Capture the cell that displays the provided text and extract its (X, Y) central coordinate. 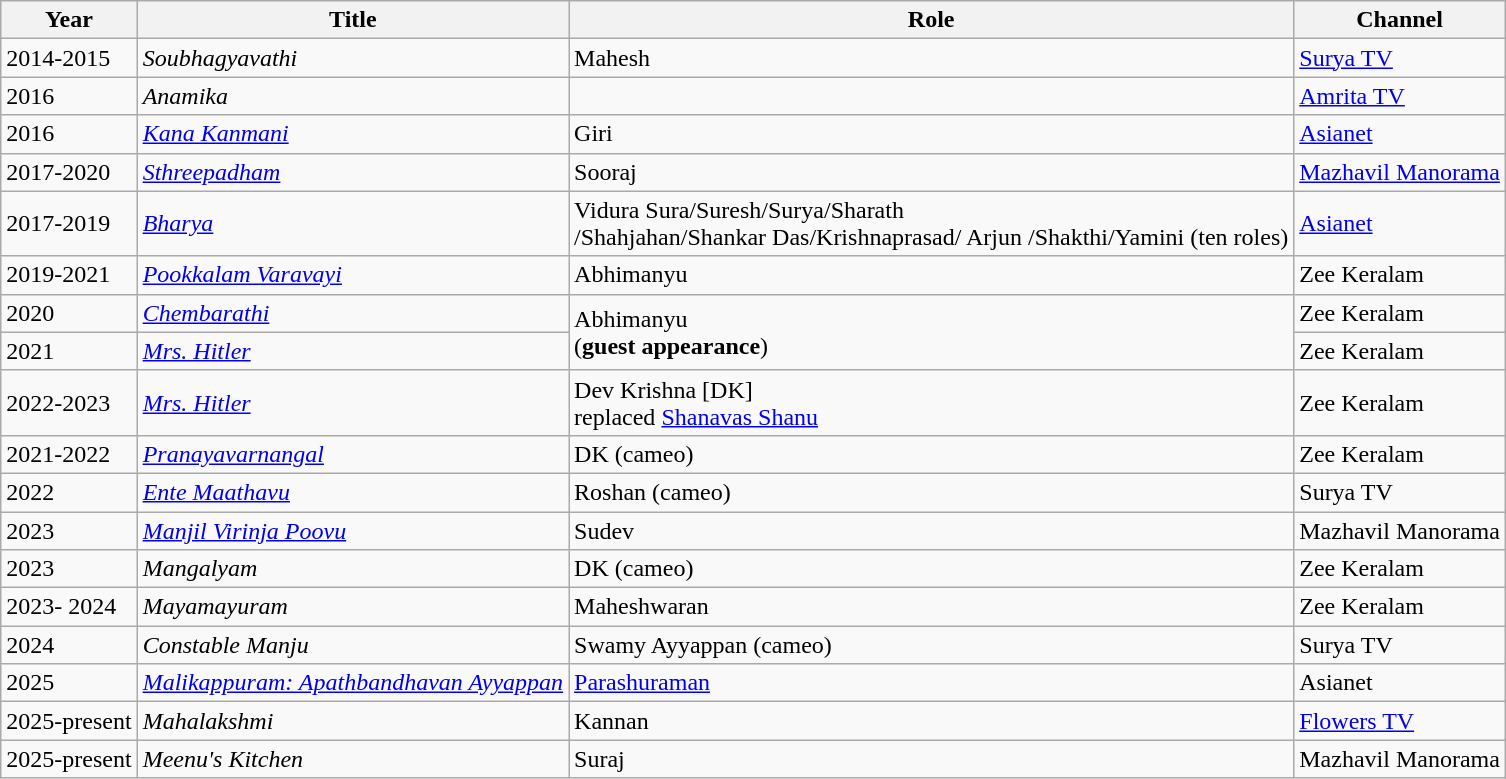
Sudev (932, 531)
Vidura Sura/Suresh/Surya/Sharath/Shahjahan/Shankar Das/Krishnaprasad/ Arjun /Shakthi/Yamini (ten roles) (932, 224)
Pranayavarnangal (352, 454)
Bharya (352, 224)
Manjil Virinja Poovu (352, 531)
2022 (69, 492)
Anamika (352, 96)
Giri (932, 134)
Meenu's Kitchen (352, 759)
2025 (69, 683)
Role (932, 20)
2017-2019 (69, 224)
2014-2015 (69, 58)
Malikappuram: Apathbandhavan Ayyappan (352, 683)
Constable Manju (352, 645)
2022-2023 (69, 402)
Ente Maathavu (352, 492)
Channel (1400, 20)
Suraj (932, 759)
Mahalakshmi (352, 721)
Soubhagyavathi (352, 58)
Kannan (932, 721)
Parashuraman (932, 683)
Chembarathi (352, 313)
2023- 2024 (69, 607)
Title (352, 20)
2020 (69, 313)
Year (69, 20)
Mangalyam (352, 569)
Maheshwaran (932, 607)
2019-2021 (69, 275)
Swamy Ayyappan (cameo) (932, 645)
Pookkalam Varavayi (352, 275)
Flowers TV (1400, 721)
2024 (69, 645)
Abhimanyu (932, 275)
Roshan (cameo) (932, 492)
Sthreepadham (352, 172)
Mayamayuram (352, 607)
Mahesh (932, 58)
2021 (69, 351)
Amrita TV (1400, 96)
Dev Krishna [DK] replaced Shanavas Shanu (932, 402)
2017-2020 (69, 172)
Kana Kanmani (352, 134)
Sooraj (932, 172)
2021-2022 (69, 454)
Abhimanyu (guest appearance) (932, 332)
